Pinpoint the cell where the given text exists, returning its (X, Y) midpoint coordinate. 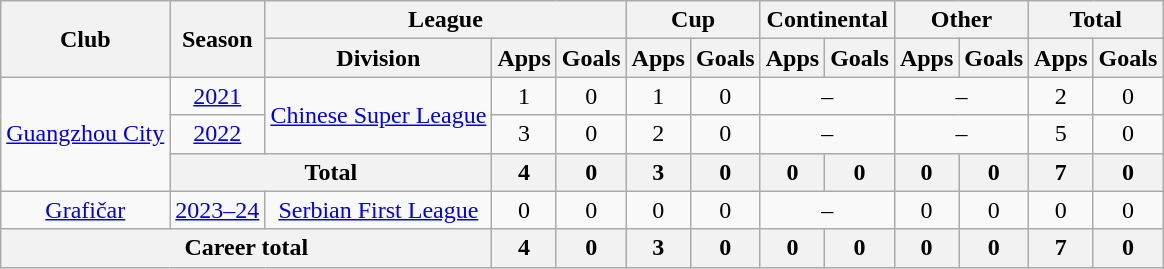
Continental (827, 20)
League (446, 20)
2023–24 (218, 210)
Club (86, 39)
Guangzhou City (86, 134)
5 (1061, 134)
Cup (693, 20)
Other (961, 20)
Career total (246, 248)
Season (218, 39)
Grafičar (86, 210)
Serbian First League (378, 210)
Division (378, 58)
2022 (218, 134)
2021 (218, 96)
Chinese Super League (378, 115)
